Locate the cell with the specified text and output its [X, Y] center coordinate. 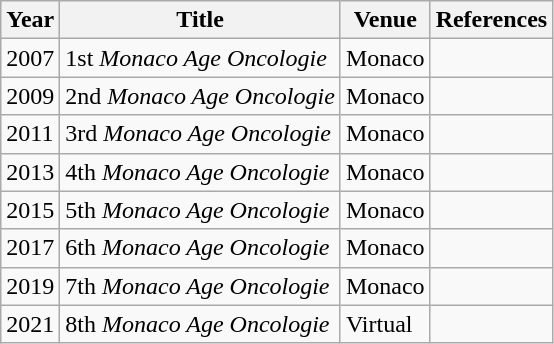
2015 [30, 210]
Title [200, 20]
References [492, 20]
Virtual [385, 324]
2017 [30, 248]
5th Monaco Age Oncologie [200, 210]
2021 [30, 324]
6th Monaco Age Oncologie [200, 248]
2019 [30, 286]
2011 [30, 134]
2007 [30, 58]
Venue [385, 20]
3rd Monaco Age Oncologie [200, 134]
2009 [30, 96]
1st Monaco Age Oncologie [200, 58]
2013 [30, 172]
4th Monaco Age Oncologie [200, 172]
2nd Monaco Age Oncologie [200, 96]
Year [30, 20]
8th Monaco Age Oncologie [200, 324]
7th Monaco Age Oncologie [200, 286]
